Identify which cell holds the provided text, then report its [X, Y] central coordinate. 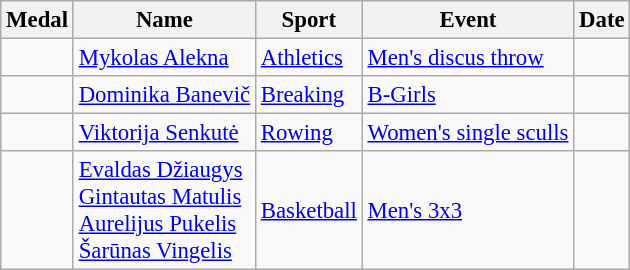
Date [602, 20]
Women's single sculls [468, 133]
Viktorija Senkutė [164, 133]
Sport [308, 20]
Dominika Banevič [164, 95]
Athletics [308, 58]
Basketball [308, 210]
Breaking [308, 95]
Mykolas Alekna [164, 58]
Men's discus throw [468, 58]
Evaldas DžiaugysGintautas MatulisAurelijus PukelisŠarūnas Vingelis [164, 210]
Rowing [308, 133]
Name [164, 20]
B-Girls [468, 95]
Event [468, 20]
Men's 3x3 [468, 210]
Medal [38, 20]
